Search for the cell housing the specified text and yield its [X, Y] center coordinate. 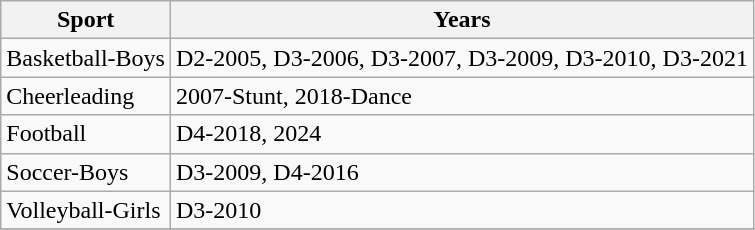
D3-2010 [462, 210]
Volleyball-Girls [86, 210]
Sport [86, 20]
2007-Stunt, 2018-Dance [462, 96]
D2-2005, D3-2006, D3-2007, D3-2009, D3-2010, D3-2021 [462, 58]
Football [86, 134]
D3-2009, D4-2016 [462, 172]
D4-2018, 2024 [462, 134]
Soccer-Boys [86, 172]
Years [462, 20]
Cheerleading [86, 96]
Basketball-Boys [86, 58]
